Capture the cell that displays the provided text and extract its [x, y] central coordinate. 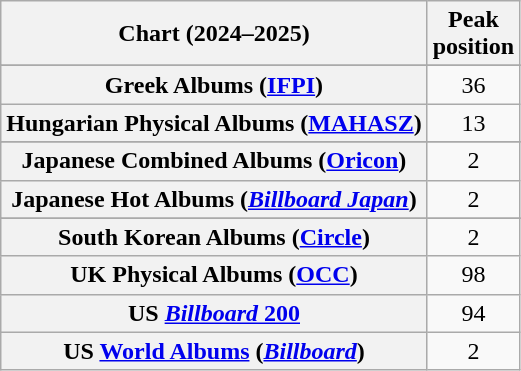
Greek Albums (IFPI) [214, 85]
UK Physical Albums (OCC) [214, 275]
Japanese Combined Albums (Oricon) [214, 161]
Hungarian Physical Albums (MAHASZ) [214, 123]
US Billboard 200 [214, 313]
36 [473, 85]
Chart (2024–2025) [214, 34]
94 [473, 313]
98 [473, 275]
Japanese Hot Albums (Billboard Japan) [214, 199]
South Korean Albums (Circle) [214, 237]
Peakposition [473, 34]
US World Albums (Billboard) [214, 351]
13 [473, 123]
